Determine the (x, y) coordinate at the center of the cell enclosing the given text.  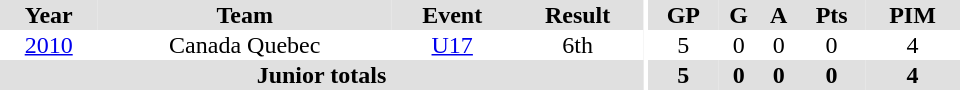
A (778, 15)
U17 (452, 45)
Pts (832, 15)
Event (452, 15)
GP (684, 15)
Result (578, 15)
Junior totals (322, 75)
6th (578, 45)
2010 (48, 45)
Canada Quebec (244, 45)
Team (244, 15)
PIM (912, 15)
Year (48, 15)
G (738, 15)
